Extract the [X, Y] coordinate from the center of the cell holding the provided text.  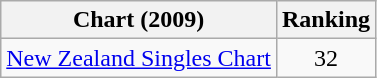
Ranking [326, 20]
Chart (2009) [139, 20]
New Zealand Singles Chart [139, 58]
32 [326, 58]
